Identify which cell holds the provided text, then report its [X, Y] central coordinate. 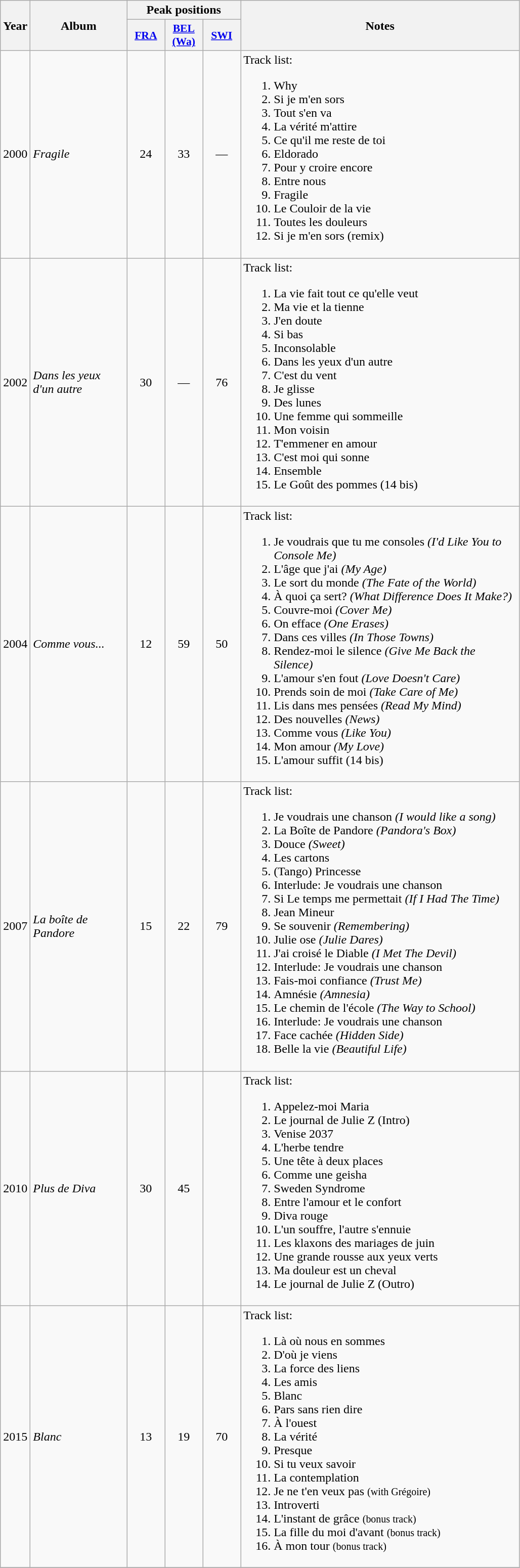
2015 [15, 1437]
Year [15, 25]
Plus de Diva [79, 1188]
45 [184, 1188]
22 [184, 926]
Dans les yeux d'un autre [79, 382]
2010 [15, 1188]
La boîte de Pandore [79, 926]
Album [79, 25]
33 [184, 154]
BEL (Wa) [184, 35]
2007 [15, 926]
13 [146, 1437]
Blanc [79, 1437]
24 [146, 154]
12 [146, 644]
2002 [15, 382]
Fragile [79, 154]
Notes [380, 25]
70 [222, 1437]
2000 [15, 154]
79 [222, 926]
76 [222, 382]
SWI [222, 35]
FRA [146, 35]
19 [184, 1437]
59 [184, 644]
2004 [15, 644]
15 [146, 926]
Comme vous... [79, 644]
50 [222, 644]
Peak positions [184, 10]
